Identify which cell holds the provided text, then report its (x, y) central coordinate. 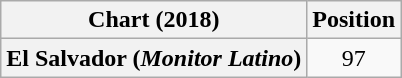
97 (354, 58)
Position (354, 20)
Chart (2018) (154, 20)
El Salvador (Monitor Latino) (154, 58)
